Search for the cell housing the specified text and yield its (x, y) center coordinate. 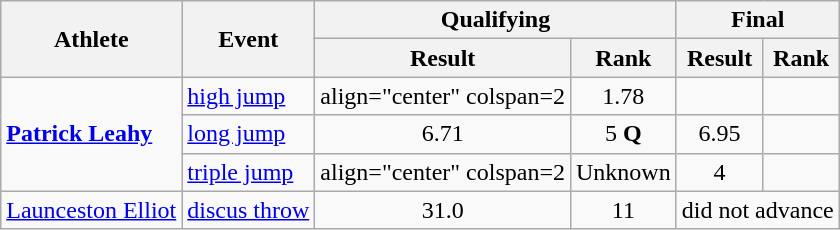
Launceston Elliot (92, 210)
discus throw (248, 210)
Patrick Leahy (92, 134)
did not advance (758, 210)
6.95 (720, 134)
Final (758, 20)
Event (248, 39)
1.78 (623, 96)
Athlete (92, 39)
Unknown (623, 172)
Qualifying (496, 20)
triple jump (248, 172)
high jump (248, 96)
31.0 (443, 210)
long jump (248, 134)
4 (720, 172)
5 Q (623, 134)
6.71 (443, 134)
11 (623, 210)
